Capture the cell that displays the provided text and extract its (X, Y) central coordinate. 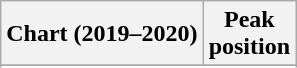
Peak position (249, 34)
Chart (2019–2020) (102, 34)
